Identify which cell holds the provided text, then report its [X, Y] central coordinate. 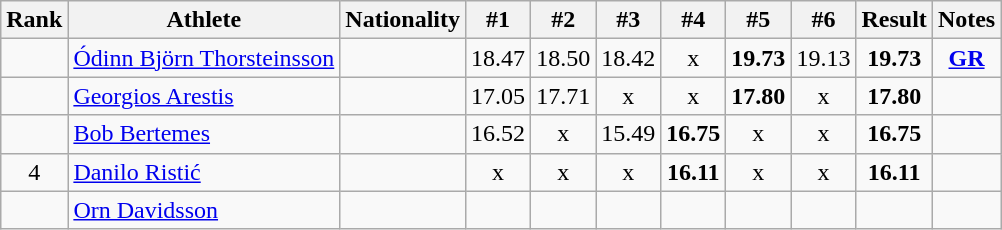
#2 [564, 20]
4 [34, 172]
18.47 [498, 58]
Result [894, 20]
15.49 [628, 134]
16.52 [498, 134]
#5 [758, 20]
#3 [628, 20]
18.42 [628, 58]
Ódinn Björn Thorsteinsson [204, 58]
#6 [824, 20]
Georgios Arestis [204, 96]
Notes [966, 20]
#4 [694, 20]
Danilo Ristić [204, 172]
Bob Bertemes [204, 134]
18.50 [564, 58]
Athlete [204, 20]
17.71 [564, 96]
19.13 [824, 58]
GR [966, 58]
Orn Davidsson [204, 210]
Nationality [403, 20]
Rank [34, 20]
17.05 [498, 96]
#1 [498, 20]
